Search for the cell housing the specified text and yield its [X, Y] center coordinate. 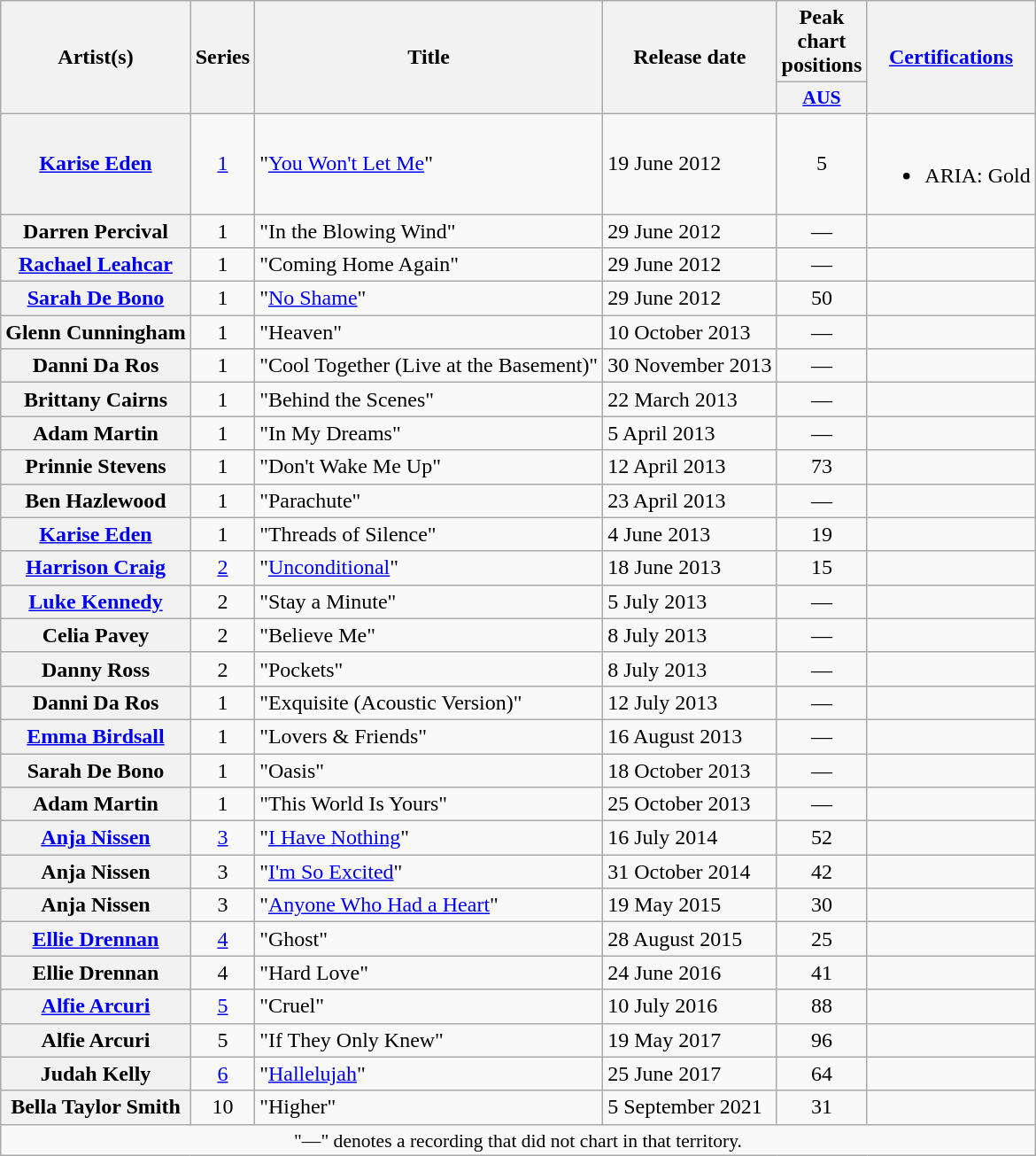
Ben Hazlewood [96, 500]
"Cruel" [429, 1006]
Prinnie Stevens [96, 467]
Judah Kelly [96, 1074]
25 [822, 939]
22 March 2013 [690, 400]
"Cool Together (Live at the Basement)" [429, 366]
52 [822, 838]
"Coming Home Again" [429, 265]
5 July 2013 [690, 601]
5 September 2021 [690, 1107]
30 [822, 905]
"You Won't Let Me" [429, 163]
"Unconditional" [429, 568]
"—" denotes a recording that did not chart in that territory. [518, 1140]
88 [822, 1006]
Celia Pavey [96, 635]
Certifications [951, 58]
23 April 2013 [690, 500]
"If They Only Knew" [429, 1040]
10 October 2013 [690, 332]
"Higher" [429, 1107]
Release date [690, 58]
19 May 2017 [690, 1040]
16 July 2014 [690, 838]
10 July 2016 [690, 1006]
Rachael Leahcar [96, 265]
4 June 2013 [690, 534]
41 [822, 973]
19 May 2015 [690, 905]
"Behind the Scenes" [429, 400]
10 [222, 1107]
50 [822, 299]
"No Shame" [429, 299]
Danny Ross [96, 669]
12 April 2013 [690, 467]
"In the Blowing Wind" [429, 231]
24 June 2016 [690, 973]
18 October 2013 [690, 770]
"Believe Me" [429, 635]
31 October 2014 [690, 872]
Artist(s) [96, 58]
"I Have Nothing" [429, 838]
19 [822, 534]
"Hallelujah" [429, 1074]
30 November 2013 [690, 366]
25 October 2013 [690, 804]
"Exquisite (Acoustic Version)" [429, 702]
"Hard Love" [429, 973]
64 [822, 1074]
28 August 2015 [690, 939]
Brittany Cairns [96, 400]
"This World Is Yours" [429, 804]
"Stay a Minute" [429, 601]
6 [222, 1074]
Emma Birdsall [96, 736]
"Anyone Who Had a Heart" [429, 905]
Series [222, 58]
"Ghost" [429, 939]
Title [429, 58]
12 July 2013 [690, 702]
"In My Dreams" [429, 433]
42 [822, 872]
Luke Kennedy [96, 601]
Bella Taylor Smith [96, 1107]
96 [822, 1040]
"Heaven" [429, 332]
"Pockets" [429, 669]
Glenn Cunningham [96, 332]
16 August 2013 [690, 736]
15 [822, 568]
AUS [822, 98]
Harrison Craig [96, 568]
"Don't Wake Me Up" [429, 467]
"I'm So Excited" [429, 872]
"Parachute" [429, 500]
Darren Percival [96, 231]
5 April 2013 [690, 433]
73 [822, 467]
ARIA: Gold [951, 163]
Peak chart positions [822, 42]
31 [822, 1107]
19 June 2012 [690, 163]
"Oasis" [429, 770]
18 June 2013 [690, 568]
"Lovers & Friends" [429, 736]
"Threads of Silence" [429, 534]
25 June 2017 [690, 1074]
